Return the [x, y] coordinate for the center point of the cell that contains the specified text.  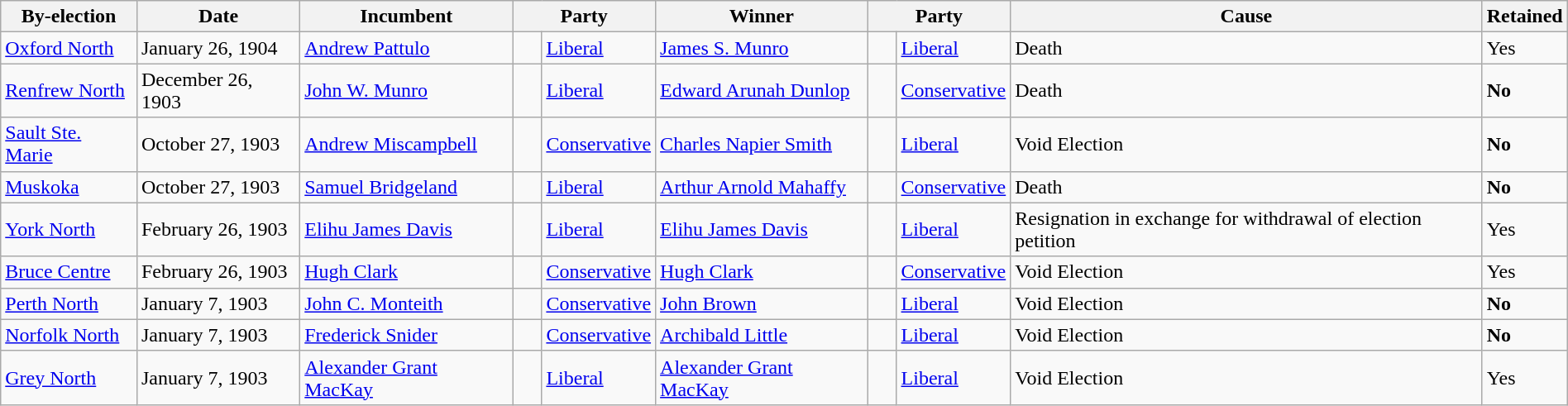
December 26, 1903 [218, 91]
By-election [69, 17]
Perth North [69, 303]
Winner [762, 17]
Frederick Snider [407, 335]
Archibald Little [762, 335]
Arthur Arnold Mahaffy [762, 187]
York North [69, 230]
Renfrew North [69, 91]
Bruce Centre [69, 272]
Cause [1246, 17]
Oxford North [69, 48]
Date [218, 17]
Incumbent [407, 17]
Muskoka [69, 187]
Samuel Bridgeland [407, 187]
Grey North [69, 377]
Retained [1525, 17]
Charles Napier Smith [762, 144]
Edward Arunah Dunlop [762, 91]
John C. Monteith [407, 303]
January 26, 1904 [218, 48]
James S. Munro [762, 48]
Sault Ste. Marie [69, 144]
Norfolk North [69, 335]
Andrew Pattulo [407, 48]
John W. Munro [407, 91]
Andrew Miscampbell [407, 144]
Resignation in exchange for withdrawal of election petition [1246, 230]
John Brown [762, 303]
